Provide the [x, y] coordinate of the cell's center where the given text is located.  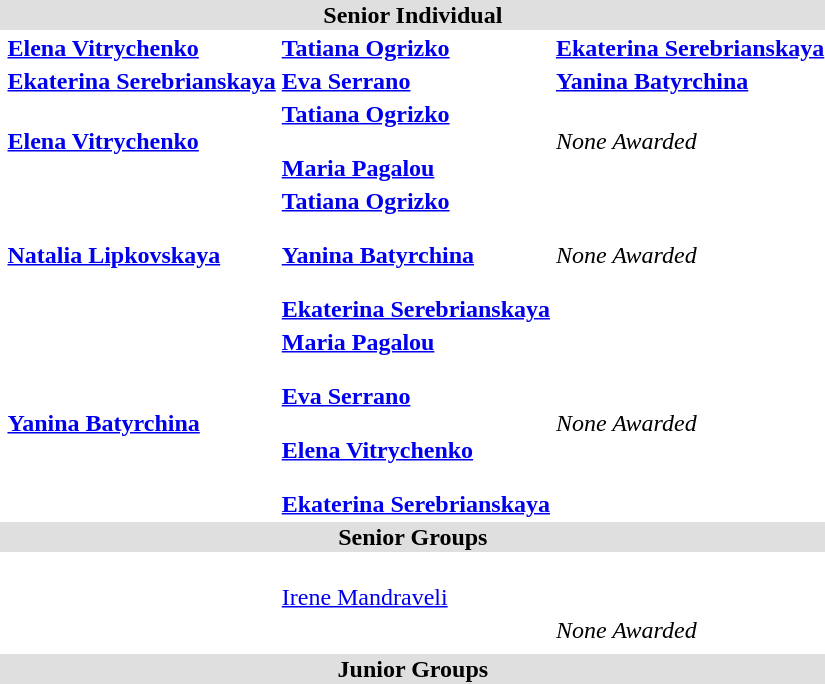
Tatiana OgrizkoYanina BatyrchinaEkaterina Serebrianskaya [416, 255]
Irene Mandraveli [416, 584]
Tatiana Ogrizko [416, 48]
Eva Serrano [416, 81]
Tatiana OgrizkoMaria Pagalou [416, 141]
Natalia Lipkovskaya [142, 255]
Maria PagalouEva SerranoElena VitrychenkoEkaterina Serebrianskaya [416, 423]
